For the text-containing cell, return its midpoint in (X, Y) coordinate format. 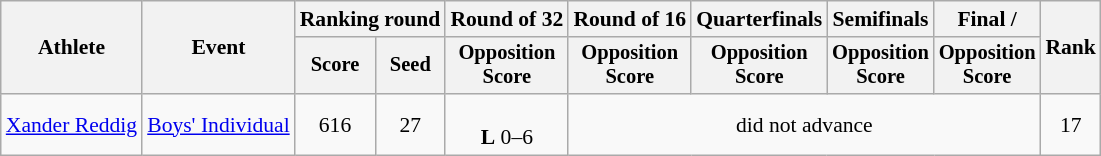
Athlete (72, 48)
Quarterfinals (759, 19)
Semifinals (880, 19)
Round of 16 (630, 19)
Seed (410, 66)
Xander Reddig (72, 124)
Rank (1070, 48)
Ranking round (370, 19)
27 (410, 124)
Event (218, 48)
Round of 32 (506, 19)
Boys' Individual (218, 124)
Final / (988, 19)
L 0–6 (506, 124)
17 (1070, 124)
Score (336, 66)
did not advance (804, 124)
616 (336, 124)
